Return (x, y) of the center of cell containing provided text 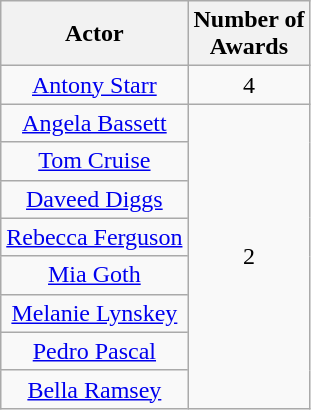
Pedro Pascal (94, 351)
2 (249, 256)
Melanie Lynskey (94, 313)
Rebecca Ferguson (94, 237)
Angela Bassett (94, 123)
Daveed Diggs (94, 199)
4 (249, 85)
Mia Goth (94, 275)
Number ofAwards (249, 34)
Actor (94, 34)
Tom Cruise (94, 161)
Bella Ramsey (94, 389)
Antony Starr (94, 85)
